Provide the (x, y) coordinate of the cell's center where the given text is located.  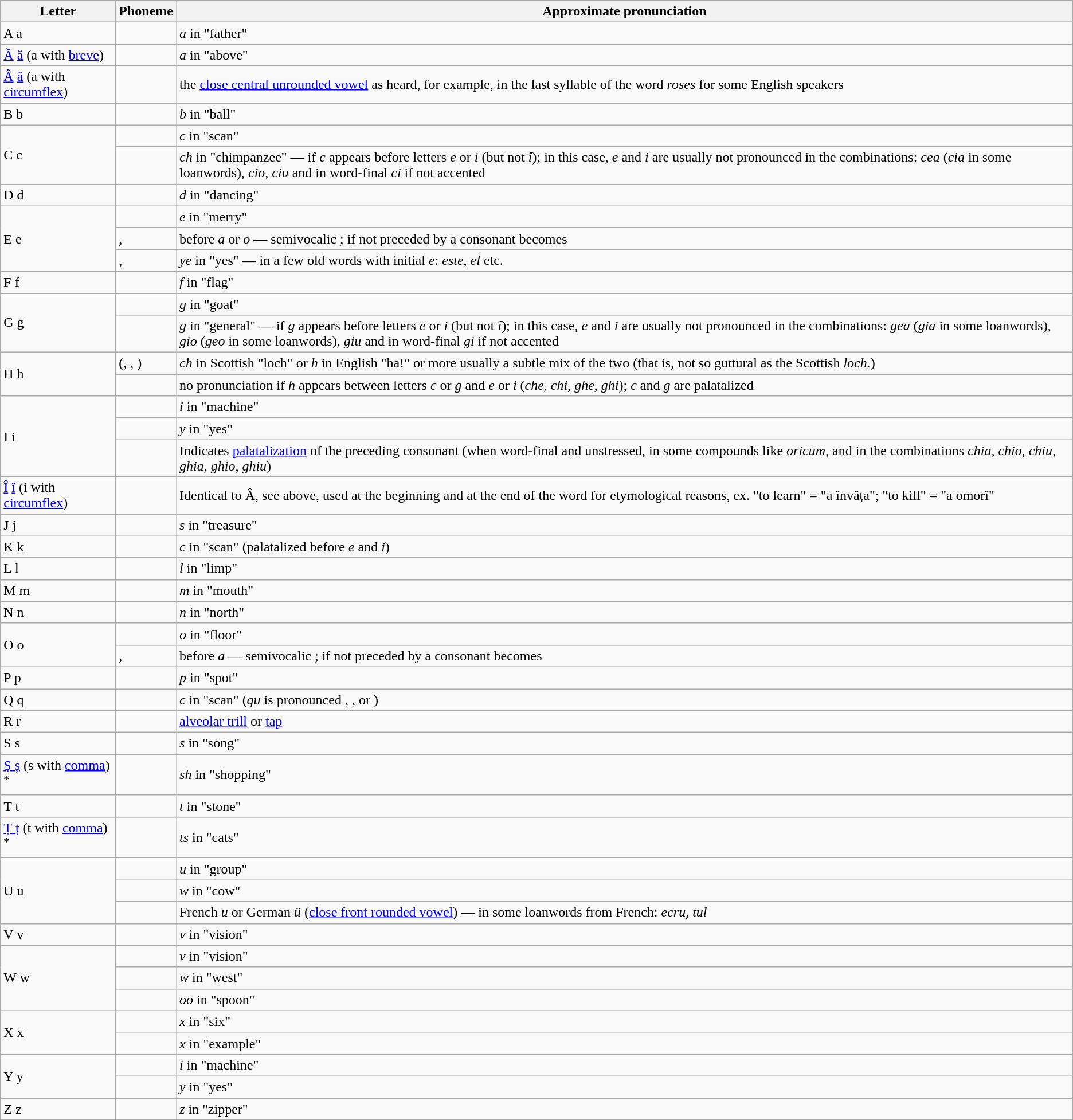
s in "treasure" (625, 525)
French u or German ü (close front rounded vowel) — in some loanwords from French: ecru, tul (625, 913)
the close central unrounded vowel as heard, for example, in the last syllable of the word roses for some English speakers (625, 85)
Ț ț (t with comma) * (58, 837)
X x (58, 1032)
M m (58, 590)
l in "limp" (625, 569)
T t (58, 806)
t in "stone" (625, 806)
Î î (i with circumflex) (58, 495)
b in "ball" (625, 114)
a in "father" (625, 33)
s in "song" (625, 743)
n in "north" (625, 612)
ye in "yes" — in a few old words with initial e: este, el etc. (625, 260)
no pronunciation if h appears between letters c or g and e or i (che, chi, ghe, ghi); c and g are palatalized (625, 385)
ch in Scottish "loch" or h in English "ha!" or more usually a subtle mix of the two (that is, not so guttural as the Scottish loch.) (625, 363)
ts in "cats" (625, 837)
m in "mouth" (625, 590)
U u (58, 891)
alveolar trill or tap (625, 722)
W w (58, 978)
Phoneme (146, 11)
Q q (58, 700)
u in "group" (625, 869)
H h (58, 374)
P p (58, 678)
w in "west" (625, 978)
C c (58, 155)
K k (58, 547)
J j (58, 525)
oo in "spoon" (625, 1000)
Approximate pronunciation (625, 11)
(, , ) (146, 363)
E e (58, 238)
x in "example" (625, 1043)
e in "merry" (625, 217)
Ș ș (s with comma) * (58, 775)
d in "dancing" (625, 195)
before a — semivocalic ; if not preceded by a consonant becomes (625, 656)
z in "zipper" (625, 1109)
f in "flag" (625, 282)
Â â (a with circumflex) (58, 85)
p in "spot" (625, 678)
sh in "shopping" (625, 775)
F f (58, 282)
Z z (58, 1109)
B b (58, 114)
Letter (58, 11)
Y y (58, 1076)
c in "scan" (palatalized before e and i) (625, 547)
A a (58, 33)
D d (58, 195)
o in "floor" (625, 634)
I i (58, 437)
O o (58, 645)
x in "six" (625, 1021)
c in "scan" (625, 136)
Ă ă (a with breve) (58, 55)
R r (58, 722)
g in "goat" (625, 304)
S s (58, 743)
N n (58, 612)
before a or o — semivocalic ; if not preceded by a consonant becomes (625, 238)
a in "above" (625, 55)
V v (58, 934)
c in "scan" (qu is pronounced , , or ) (625, 700)
L l (58, 569)
w in "cow" (625, 891)
G g (58, 323)
